For the text-containing cell, return its midpoint in [x, y] coordinate format. 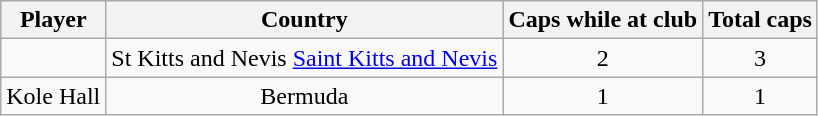
Country [304, 20]
3 [760, 58]
Caps while at club [603, 20]
Kole Hall [54, 96]
Player [54, 20]
2 [603, 58]
Bermuda [304, 96]
Total caps [760, 20]
St Kitts and Nevis Saint Kitts and Nevis [304, 58]
